Search for the cell housing the specified text and yield its (x, y) center coordinate. 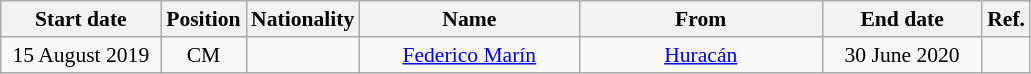
End date (902, 19)
15 August 2019 (81, 55)
Federico Marín (469, 55)
From (700, 19)
Start date (81, 19)
Name (469, 19)
CM (204, 55)
30 June 2020 (902, 55)
Ref. (1006, 19)
Huracán (700, 55)
Nationality (302, 19)
Position (204, 19)
